Locate the cell with the specified text and output its [X, Y] center coordinate. 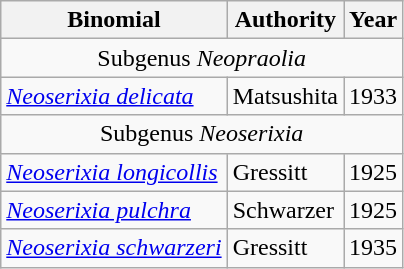
Neoserixia delicata [114, 96]
Binomial [114, 20]
1933 [374, 96]
Authority [285, 20]
Matsushita [285, 96]
1935 [374, 248]
Subgenus Neoserixia [202, 134]
Neoserixia schwarzeri [114, 248]
Schwarzer [285, 210]
Subgenus Neopraolia [202, 58]
Neoserixia pulchra [114, 210]
Neoserixia longicollis [114, 172]
Year [374, 20]
